Identify which cell holds the provided text, then report its [x, y] central coordinate. 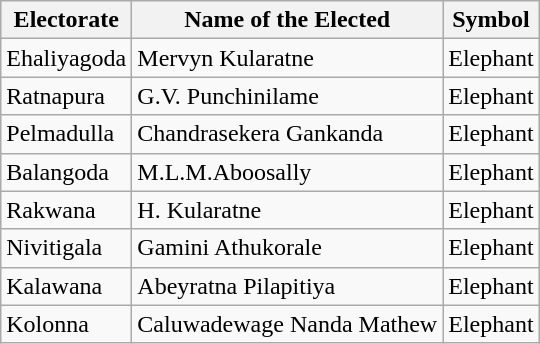
Electorate [66, 20]
Caluwadewage Nanda Mathew [288, 324]
Abeyratna Pilapitiya [288, 286]
Ratnapura [66, 96]
Symbol [491, 20]
M.L.M.Aboosally [288, 172]
Chandrasekera Gankanda [288, 134]
H. Kularatne [288, 210]
Gamini Athukorale [288, 248]
Ehaliyagoda [66, 58]
Name of the Elected [288, 20]
Balangoda [66, 172]
Pelmadulla [66, 134]
G.V. Punchinilame [288, 96]
Rakwana [66, 210]
Kalawana [66, 286]
Nivitigala [66, 248]
Kolonna [66, 324]
Mervyn Kularatne [288, 58]
